Extract the (X, Y) coordinate from the center of the cell holding the provided text.  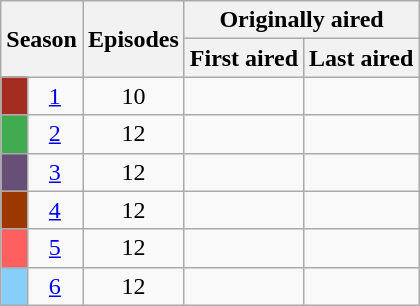
Last aired (362, 58)
Originally aired (302, 20)
6 (54, 286)
Episodes (133, 39)
10 (133, 96)
3 (54, 172)
5 (54, 248)
2 (54, 134)
4 (54, 210)
First aired (244, 58)
1 (54, 96)
Season (42, 39)
